Return the (X, Y) coordinate for the center point of the cell that contains the specified text.  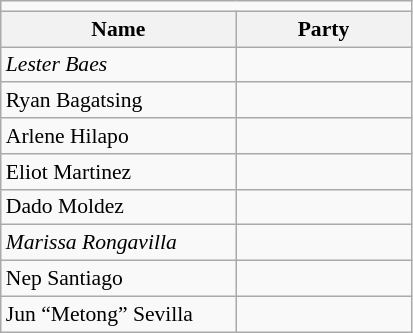
Nep Santiago (118, 279)
Party (324, 29)
Ryan Bagatsing (118, 101)
Jun “Metong” Sevilla (118, 314)
Arlene Hilapo (118, 136)
Dado Moldez (118, 207)
Lester Baes (118, 65)
Eliot Martinez (118, 172)
Name (118, 29)
Marissa Rongavilla (118, 243)
